Capture the cell that displays the provided text and extract its (X, Y) central coordinate. 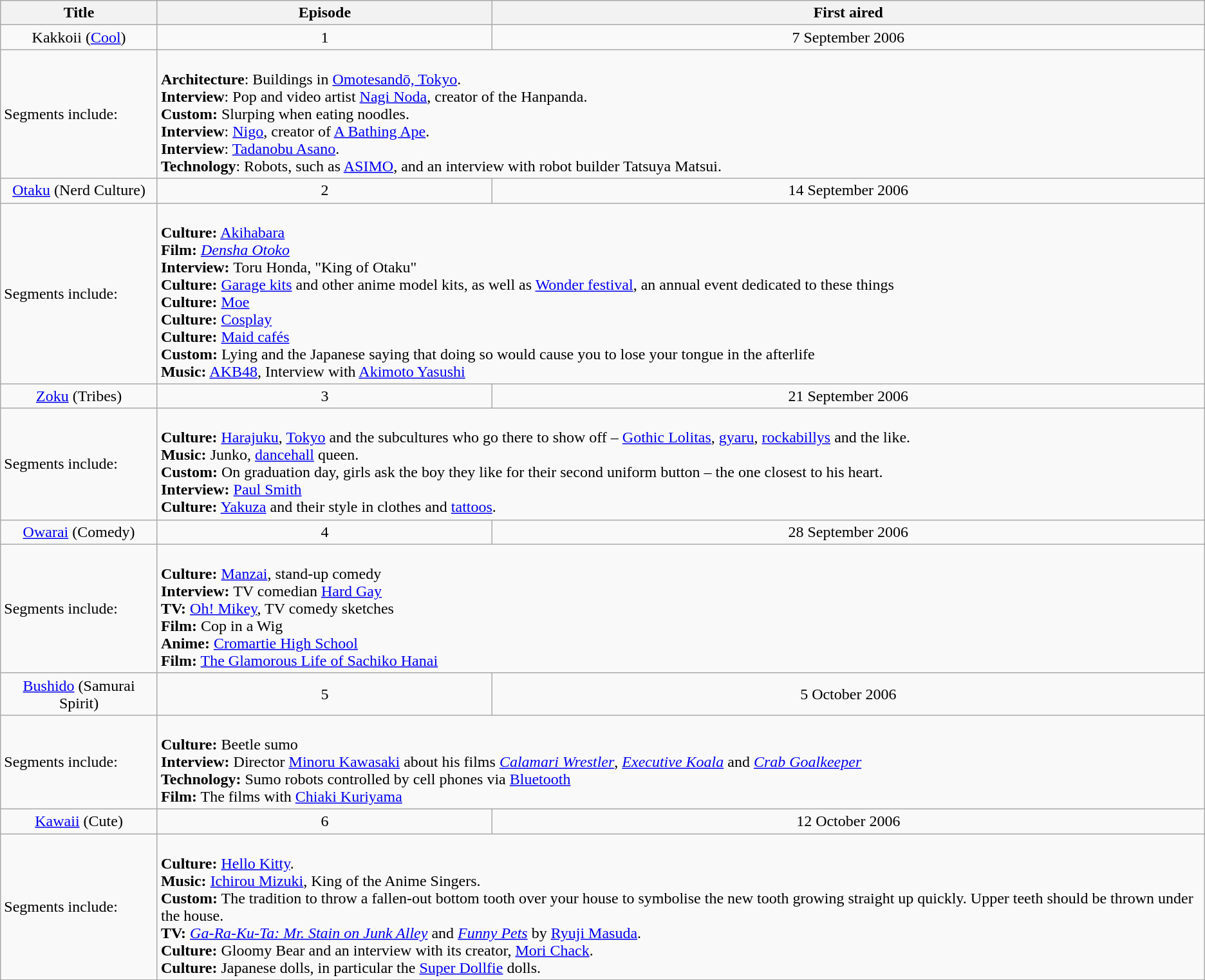
12 October 2006 (848, 821)
5 (324, 694)
14 September 2006 (848, 191)
Episode (324, 13)
Owarai (Comedy) (79, 532)
Zoku (Tribes) (79, 396)
Kawaii (Cute) (79, 821)
1 (324, 37)
First aired (848, 13)
Kakkoii (Cool) (79, 37)
2 (324, 191)
Bushido (Samurai Spirit) (79, 694)
5 October 2006 (848, 694)
7 September 2006 (848, 37)
28 September 2006 (848, 532)
Otaku (Nerd Culture) (79, 191)
3 (324, 396)
4 (324, 532)
Title (79, 13)
21 September 2006 (848, 396)
6 (324, 821)
